Determine the (X, Y) coordinate at the center of the cell enclosing the given text.  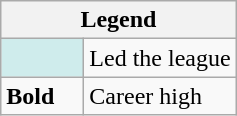
Bold (42, 96)
Legend (118, 20)
Led the league (160, 58)
Career high (160, 96)
